Find where the given text appears and provide that cell's center as [x, y] coordinate. 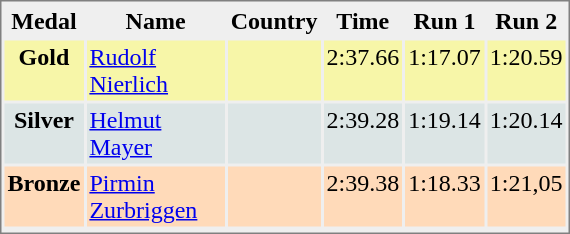
2:39.28 [362, 134]
1:17.07 [444, 70]
Time [362, 20]
1:21,05 [526, 196]
Pirmin Zurbriggen [155, 196]
Bronze [44, 196]
1:20.14 [526, 134]
Run 2 [526, 20]
2:39.38 [362, 196]
1:19.14 [444, 134]
2:37.66 [362, 70]
Gold [44, 70]
Rudolf Nierlich [155, 70]
Helmut Mayer [155, 134]
Medal [44, 20]
Name [155, 20]
Country [274, 20]
1:20.59 [526, 70]
Silver [44, 134]
1:18.33 [444, 196]
Run 1 [444, 20]
